Extract the [X, Y] coordinate from the center of the cell holding the provided text.  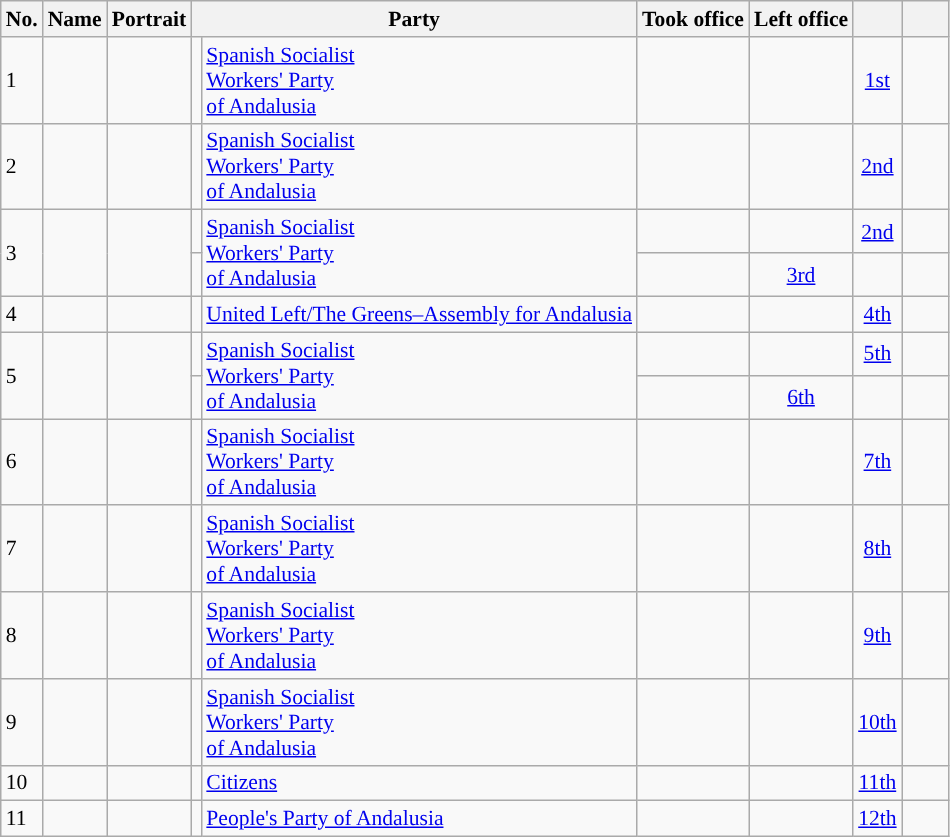
7 [22, 550]
5th [878, 354]
3 [22, 254]
Left office [801, 19]
2 [22, 166]
7th [878, 462]
4th [878, 315]
Party [414, 19]
Name [75, 19]
8 [22, 636]
Citizens [419, 783]
Portrait [149, 19]
United Left/The Greens–Assembly for Andalusia [419, 315]
No. [22, 19]
1 [22, 80]
10th [878, 722]
11th [878, 783]
People's Party of Andalusia [419, 819]
4 [22, 315]
Took office [693, 19]
9 [22, 722]
9th [878, 636]
10 [22, 783]
6 [22, 462]
5 [22, 376]
8th [878, 550]
11 [22, 819]
6th [801, 398]
12th [878, 819]
1st [878, 80]
3rd [801, 274]
